Detect which cell encompasses the target text, then output its [x, y] center coordinate. 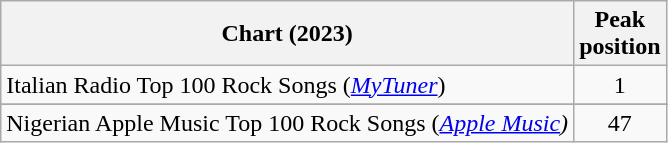
Chart (2023) [288, 34]
Peakposition [620, 34]
1 [620, 85]
Nigerian Apple Music Top 100 Rock Songs (Apple Music) [288, 123]
Italian Radio Top 100 Rock Songs (MyTuner) [288, 85]
47 [620, 123]
